Extract the [x, y] coordinate from the center of the cell holding the provided text.  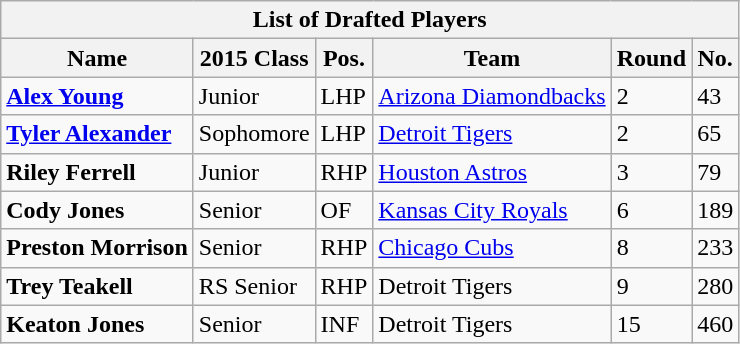
Preston Morrison [98, 248]
Houston Astros [492, 172]
Riley Ferrell [98, 172]
Name [98, 58]
189 [716, 210]
OF [344, 210]
Cody Jones [98, 210]
List of Drafted Players [370, 20]
460 [716, 324]
233 [716, 248]
Trey Teakell [98, 286]
8 [651, 248]
43 [716, 96]
Chicago Cubs [492, 248]
15 [651, 324]
3 [651, 172]
Keaton Jones [98, 324]
Alex Young [98, 96]
RS Senior [254, 286]
INF [344, 324]
2015 Class [254, 58]
79 [716, 172]
Kansas City Royals [492, 210]
Tyler Alexander [98, 134]
Pos. [344, 58]
No. [716, 58]
Team [492, 58]
280 [716, 286]
Sophomore [254, 134]
Arizona Diamondbacks [492, 96]
9 [651, 286]
6 [651, 210]
Round [651, 58]
65 [716, 134]
